For the text-containing cell, return its midpoint in [x, y] coordinate format. 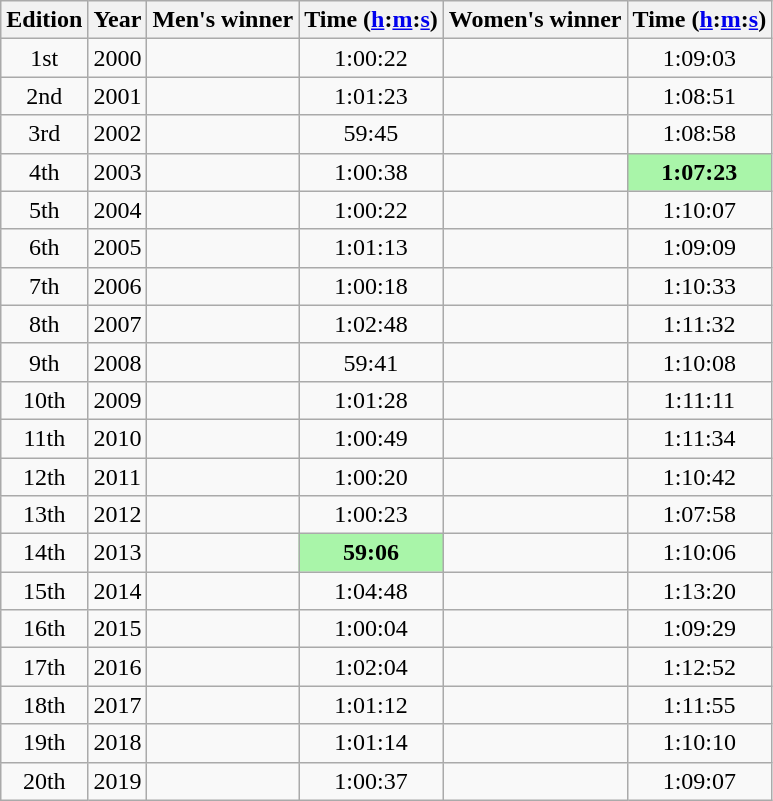
3rd [44, 134]
2001 [118, 96]
11th [44, 438]
1:13:20 [700, 591]
59:45 [372, 134]
1:01:14 [372, 743]
2009 [118, 400]
2004 [118, 210]
2019 [118, 781]
2014 [118, 591]
1:08:51 [700, 96]
1:02:04 [372, 667]
1:10:42 [700, 477]
1:10:06 [700, 553]
1:00:18 [372, 286]
1:11:55 [700, 705]
1:11:11 [700, 400]
8th [44, 324]
1:00:20 [372, 477]
1:00:38 [372, 172]
2011 [118, 477]
2017 [118, 705]
16th [44, 629]
1:09:03 [700, 58]
1:09:29 [700, 629]
10th [44, 400]
2005 [118, 248]
2010 [118, 438]
1:00:04 [372, 629]
Edition [44, 20]
2016 [118, 667]
14th [44, 553]
17th [44, 667]
1:00:49 [372, 438]
18th [44, 705]
2015 [118, 629]
1:10:10 [700, 743]
1:01:23 [372, 96]
4th [44, 172]
2018 [118, 743]
2000 [118, 58]
2013 [118, 553]
Men's winner [223, 20]
2nd [44, 96]
12th [44, 477]
1:01:28 [372, 400]
1:07:23 [700, 172]
5th [44, 210]
2012 [118, 515]
59:06 [372, 553]
1:00:37 [372, 781]
1:11:34 [700, 438]
1:12:52 [700, 667]
1:08:58 [700, 134]
1:11:32 [700, 324]
9th [44, 362]
1:10:33 [700, 286]
2007 [118, 324]
6th [44, 248]
59:41 [372, 362]
1:09:07 [700, 781]
1:01:13 [372, 248]
20th [44, 781]
1:01:12 [372, 705]
1:10:08 [700, 362]
15th [44, 591]
1:04:48 [372, 591]
2006 [118, 286]
1:07:58 [700, 515]
19th [44, 743]
2008 [118, 362]
1:02:48 [372, 324]
7th [44, 286]
Women's winner [535, 20]
Year [118, 20]
1st [44, 58]
1:10:07 [700, 210]
2002 [118, 134]
1:00:23 [372, 515]
2003 [118, 172]
13th [44, 515]
1:09:09 [700, 248]
